Output the [x, y] coordinate of the center of the cell containing the given text.  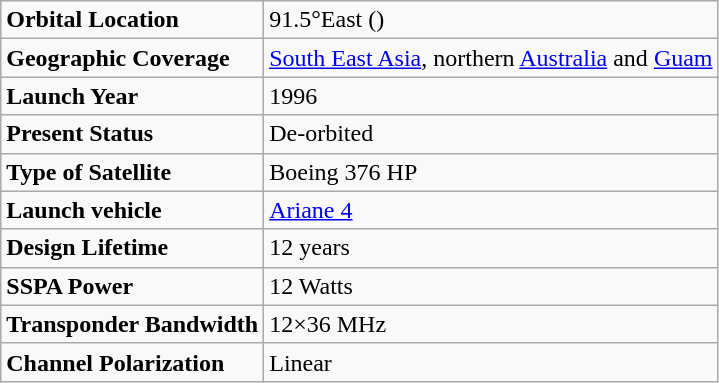
Linear [491, 362]
12×36 MHz [491, 324]
Type of Satellite [132, 172]
Orbital Location [132, 20]
South East Asia, northern Australia and Guam [491, 58]
Design Lifetime [132, 248]
Launch Year [132, 96]
Boeing 376 HP [491, 172]
1996 [491, 96]
De-orbited [491, 134]
Geographic Coverage [132, 58]
Ariane 4 [491, 210]
91.5°East () [491, 20]
SSPA Power [132, 286]
Transponder Bandwidth [132, 324]
Channel Polarization [132, 362]
Present Status [132, 134]
12 Watts [491, 286]
Launch vehicle [132, 210]
12 years [491, 248]
